Detect which cell encompasses the target text, then output its (X, Y) center coordinate. 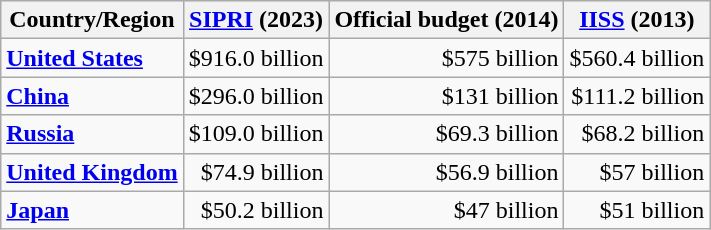
$74.9 billion (256, 172)
Country/Region (92, 20)
IISS (2013) (637, 20)
$111.2 billion (637, 96)
$68.2 billion (637, 134)
United Kingdom (92, 172)
$131 billion (446, 96)
Japan (92, 210)
United States (92, 58)
$57 billion (637, 172)
$916.0 billion (256, 58)
$50.2 billion (256, 210)
Official budget (2014) (446, 20)
$109.0 billion (256, 134)
SIPRI (2023) (256, 20)
$47 billion (446, 210)
$69.3 billion (446, 134)
$575 billion (446, 58)
China (92, 96)
$560.4 billion (637, 58)
$56.9 billion (446, 172)
$296.0 billion (256, 96)
$51 billion (637, 210)
Russia (92, 134)
